Output the (X, Y) coordinate of the center of the cell containing the given text.  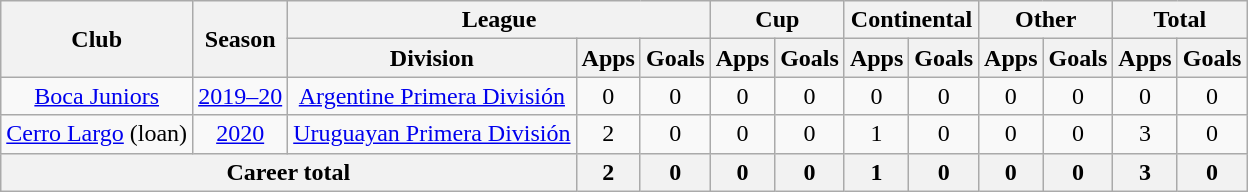
Cup (777, 20)
Other (1046, 20)
Cerro Largo (loan) (97, 134)
Uruguayan Primera División (432, 134)
Season (240, 39)
Continental (911, 20)
Career total (288, 172)
2019–20 (240, 96)
Argentine Primera División (432, 96)
League (500, 20)
Boca Juniors (97, 96)
Total (1180, 20)
Division (432, 58)
Club (97, 39)
2020 (240, 134)
